Find where the given text appears and provide that cell's center as (X, Y) coordinate. 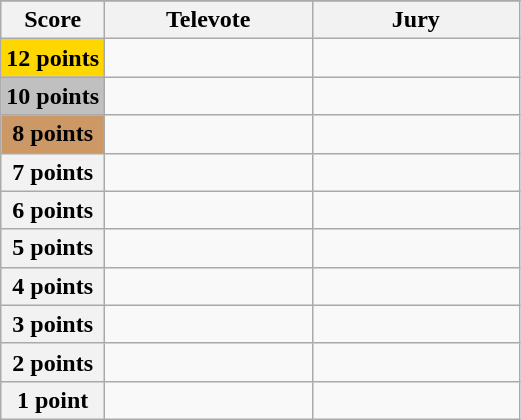
10 points (53, 96)
Televote (209, 20)
8 points (53, 134)
2 points (53, 362)
6 points (53, 210)
4 points (53, 286)
Score (53, 20)
7 points (53, 172)
5 points (53, 248)
1 point (53, 400)
12 points (53, 58)
Jury (416, 20)
3 points (53, 324)
